Return (x, y) of the center of cell containing provided text 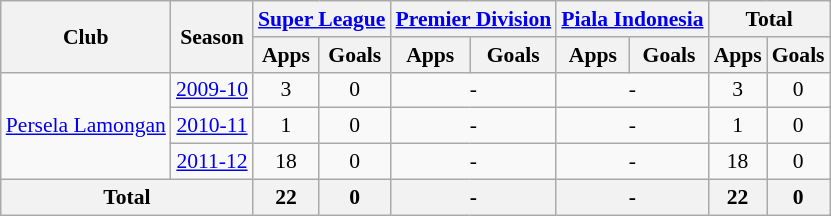
Piala Indonesia (632, 19)
Club (86, 36)
Premier Division (473, 19)
2011-12 (212, 162)
Persela Lamongan (86, 126)
Super League (322, 19)
2010-11 (212, 126)
2009-10 (212, 90)
Season (212, 36)
